Determine the [x, y] coordinate at the center of the cell enclosing the given text.  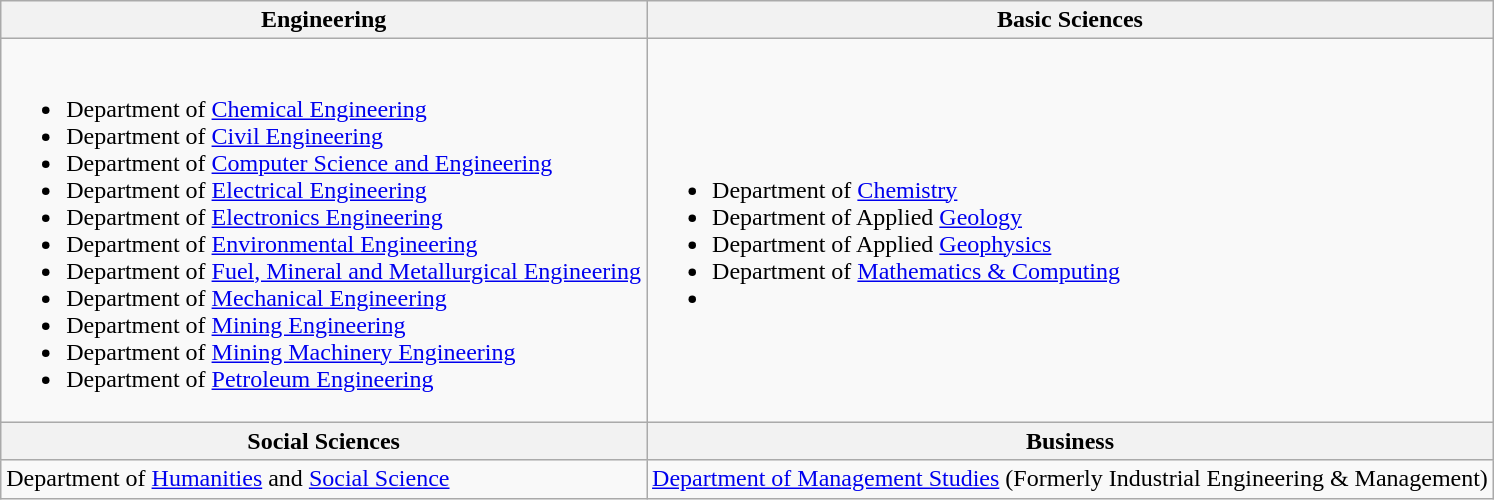
Business [1070, 441]
Social Sciences [324, 441]
Department of Management Studies (Formerly Industrial Engineering & Management) [1070, 479]
Department of ChemistryDepartment of Applied GeologyDepartment of Applied GeophysicsDepartment of Mathematics & Computing [1070, 230]
Engineering [324, 20]
Department of Humanities and Social Science [324, 479]
Basic Sciences [1070, 20]
